For the text-containing cell, return its midpoint in (x, y) coordinate format. 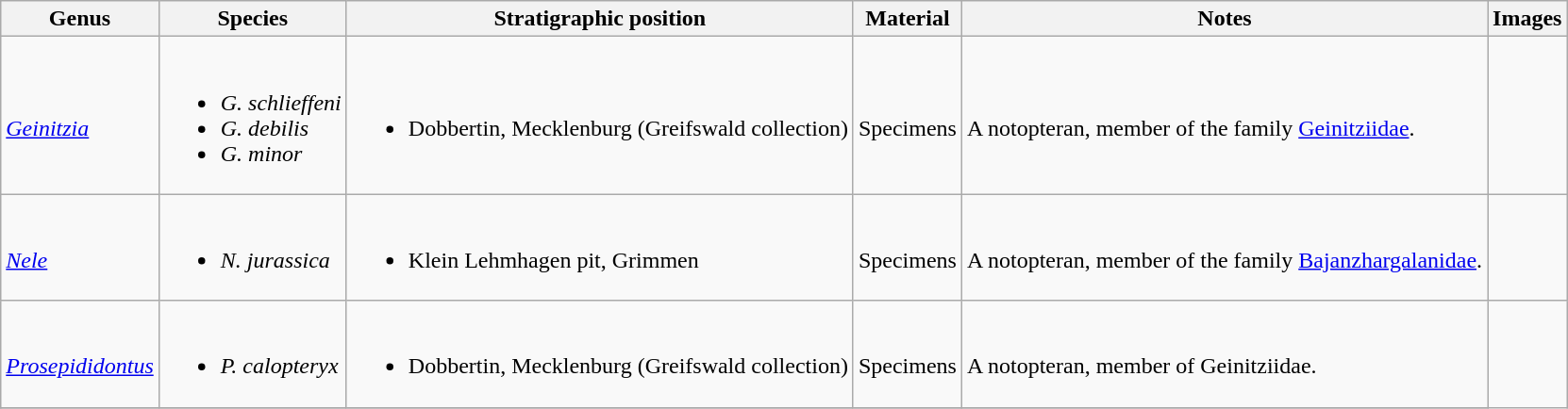
Prosepididontus (80, 354)
Genus (80, 19)
Notes (1225, 19)
Species (253, 19)
G. schlieffeniG. debilisG. minor (253, 115)
Images (1527, 19)
A notopteran, member of the family Bajanzhargalanidae. (1225, 247)
Material (908, 19)
N. jurassica (253, 247)
A notopteran, member of the family Geinitziidae. (1225, 115)
Nele (80, 247)
Stratigraphic position (600, 19)
P. calopteryx (253, 354)
A notopteran, member of Geinitziidae. (1225, 354)
Klein Lehmhagen pit, Grimmen (600, 247)
Geinitzia (80, 115)
